Identify which cell holds the provided text, then report its [X, Y] central coordinate. 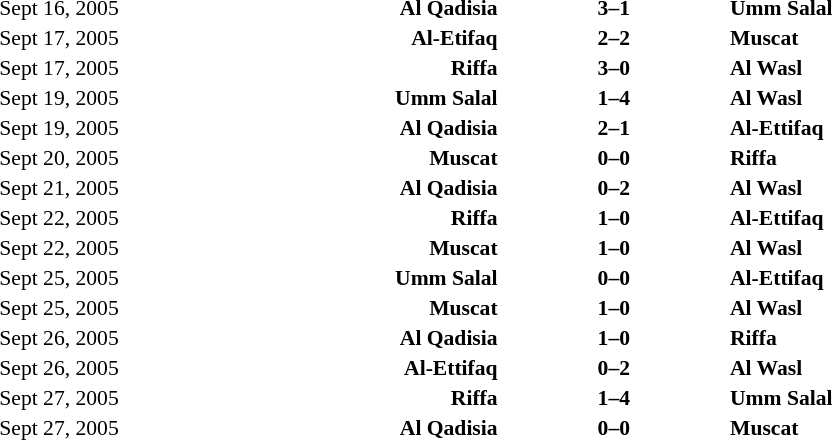
Al-Ettifaq [310, 368]
2–2 [614, 38]
3–0 [614, 68]
Al-Etifaq [310, 38]
2–1 [614, 128]
